For the text-containing cell, return its midpoint in [x, y] coordinate format. 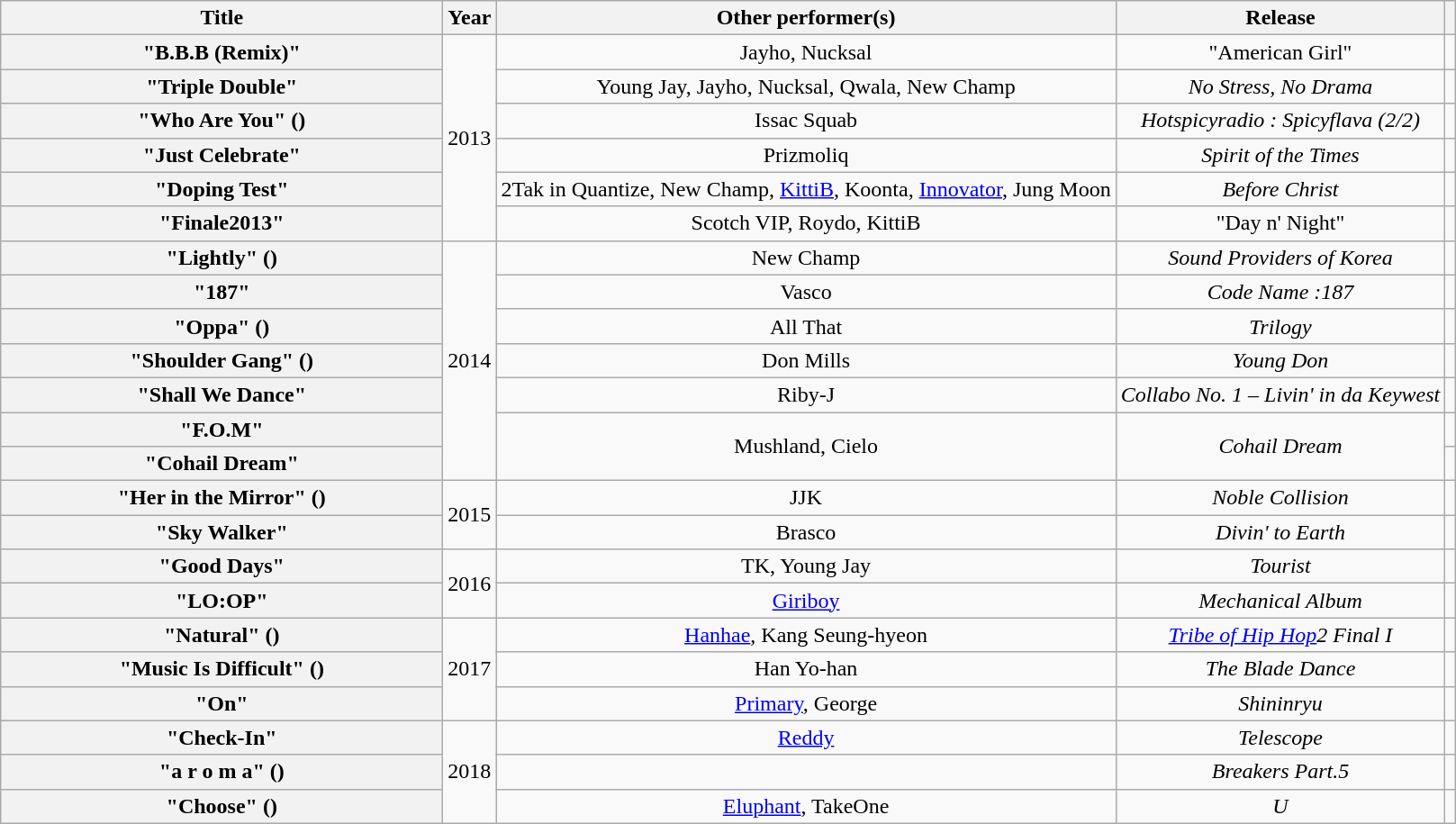
Young Jay, Jayho, Nucksal, Qwala, New Champ [806, 86]
Before Christ [1280, 189]
Young Don [1280, 360]
"Shall We Dance" [222, 394]
"Cohail Dream" [222, 464]
"Her in the Mirror" () [222, 498]
"Shoulder Gang" () [222, 360]
The Blade Dance [1280, 669]
"Doping Test" [222, 189]
"LO:OP" [222, 601]
Breakers Part.5 [1280, 772]
2013 [470, 138]
Riby-J [806, 394]
"Lightly" () [222, 258]
Han Yo-han [806, 669]
Noble Collision [1280, 498]
Tribe of Hip Hop2 Final I [1280, 635]
Eluphant, TakeOne [806, 806]
"Who Are You" () [222, 121]
U [1280, 806]
Mechanical Album [1280, 601]
"On" [222, 703]
2014 [470, 360]
"Oppa" () [222, 326]
TK, Young Jay [806, 566]
Title [222, 18]
2Tak in Quantize, New Champ, KittiB, Koonta, Innovator, Jung Moon [806, 189]
Divin' to Earth [1280, 532]
Telescope [1280, 738]
Issac Squab [806, 121]
Jayho, Nucksal [806, 52]
2016 [470, 584]
No Stress, No Drama [1280, 86]
"a r o m a" () [222, 772]
"American Girl" [1280, 52]
"Sky Walker" [222, 532]
Spirit of the Times [1280, 155]
Other performer(s) [806, 18]
Tourist [1280, 566]
Shininryu [1280, 703]
Hanhae, Kang Seung-hyeon [806, 635]
New Champ [806, 258]
"Natural" () [222, 635]
Mushland, Cielo [806, 447]
Hotspicyradio : Spicyflava (2/2) [1280, 121]
Scotch VIP, Roydo, KittiB [806, 223]
Brasco [806, 532]
Vasco [806, 292]
"Good Days" [222, 566]
"Finale2013" [222, 223]
Year [470, 18]
"187" [222, 292]
"Check-In" [222, 738]
Giriboy [806, 601]
Trilogy [1280, 326]
2017 [470, 669]
Don Mills [806, 360]
"Triple Double" [222, 86]
All That [806, 326]
Cohail Dream [1280, 447]
"F.O.M" [222, 430]
2018 [470, 772]
Reddy [806, 738]
"Just Celebrate" [222, 155]
"Day n' Night" [1280, 223]
"Music Is Difficult" () [222, 669]
JJK [806, 498]
Code Name :187 [1280, 292]
"B.B.B (Remix)" [222, 52]
Primary, George [806, 703]
2015 [470, 515]
Prizmoliq [806, 155]
"Choose" () [222, 806]
Sound Providers of Korea [1280, 258]
Release [1280, 18]
Collabo No. 1 – Livin' in da Keywest [1280, 394]
